Scan for the cell matching the given text and deliver its [x, y] coordinate at center. 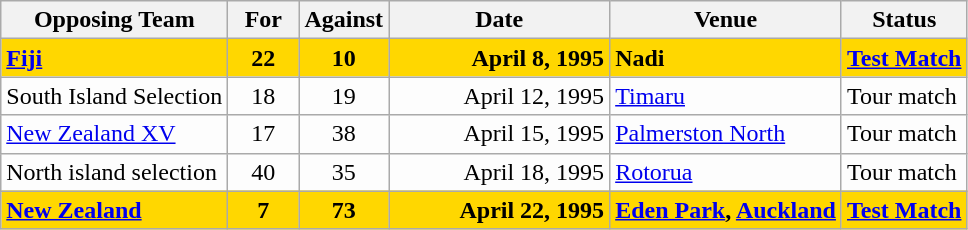
10 [344, 58]
40 [264, 172]
Venue [726, 20]
7 [264, 210]
April 15, 1995 [500, 134]
April 8, 1995 [500, 58]
North island selection [114, 172]
For [264, 20]
17 [264, 134]
18 [264, 96]
Timaru [726, 96]
Fiji [114, 58]
South Island Selection [114, 96]
Nadi [726, 58]
April 12, 1995 [500, 96]
73 [344, 210]
New Zealand XV [114, 134]
35 [344, 172]
Opposing Team [114, 20]
April 18, 1995 [500, 172]
Eden Park, Auckland [726, 210]
Status [904, 20]
22 [264, 58]
38 [344, 134]
April 22, 1995 [500, 210]
Date [500, 20]
New Zealand [114, 210]
19 [344, 96]
Rotorua [726, 172]
Against [344, 20]
Palmerston North [726, 134]
